Search for the cell housing the specified text and yield its (x, y) center coordinate. 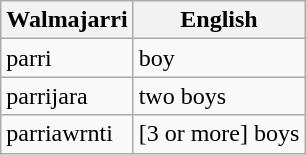
English (219, 20)
Walmajarri (67, 20)
two boys (219, 96)
[3 or more] boys (219, 134)
parri (67, 58)
parrijara (67, 96)
parriawrnti (67, 134)
boy (219, 58)
